Determine the [X, Y] coordinate at the center of the cell enclosing the given text.  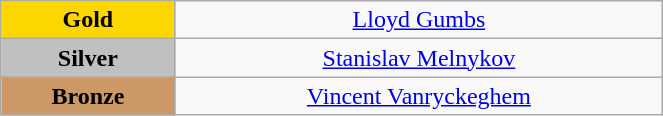
Bronze [88, 96]
Vincent Vanryckeghem [419, 96]
Silver [88, 58]
Gold [88, 20]
Lloyd Gumbs [419, 20]
Stanislav Melnykov [419, 58]
